Provide the [X, Y] coordinate of the cell's center where the given text is located.  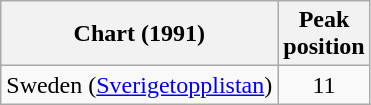
Peakposition [324, 34]
Chart (1991) [140, 34]
11 [324, 85]
Sweden (Sverigetopplistan) [140, 85]
